Output the (X, Y) coordinate of the center of the cell containing the given text.  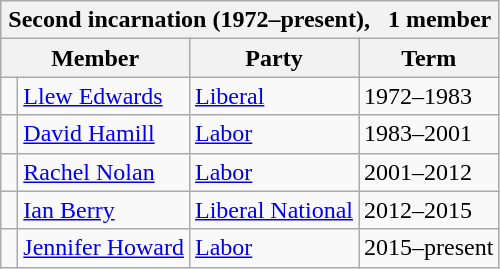
2001–2012 (428, 172)
1972–1983 (428, 96)
Ian Berry (104, 210)
Llew Edwards (104, 96)
Liberal National (274, 210)
2015–present (428, 248)
Second incarnation (1972–present), 1 member (250, 20)
Rachel Nolan (104, 172)
2012–2015 (428, 210)
Party (274, 58)
Jennifer Howard (104, 248)
1983–2001 (428, 134)
David Hamill (104, 134)
Term (428, 58)
Member (96, 58)
Liberal (274, 96)
